Output the (X, Y) coordinate of the center of the cell containing the given text.  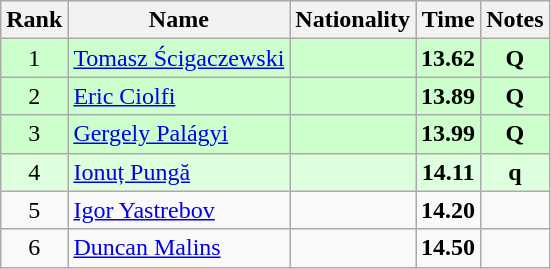
Time (448, 20)
Nationality (353, 20)
Name (179, 20)
13.99 (448, 134)
6 (34, 248)
Notes (515, 20)
13.89 (448, 96)
Ionuț Pungă (179, 172)
13.62 (448, 58)
14.50 (448, 248)
1 (34, 58)
Gergely Palágyi (179, 134)
14.11 (448, 172)
3 (34, 134)
14.20 (448, 210)
Tomasz Ścigaczewski (179, 58)
4 (34, 172)
Igor Yastrebov (179, 210)
q (515, 172)
Rank (34, 20)
5 (34, 210)
Eric Ciolfi (179, 96)
Duncan Malins (179, 248)
2 (34, 96)
